Detect which cell encompasses the target text, then output its (x, y) center coordinate. 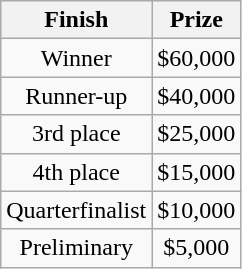
Finish (76, 20)
3rd place (76, 134)
Runner-up (76, 96)
4th place (76, 172)
$60,000 (196, 58)
$25,000 (196, 134)
$40,000 (196, 96)
Preliminary (76, 248)
$15,000 (196, 172)
$5,000 (196, 248)
Quarterfinalist (76, 210)
Winner (76, 58)
Prize (196, 20)
$10,000 (196, 210)
